Search for the cell housing the specified text and yield its [X, Y] center coordinate. 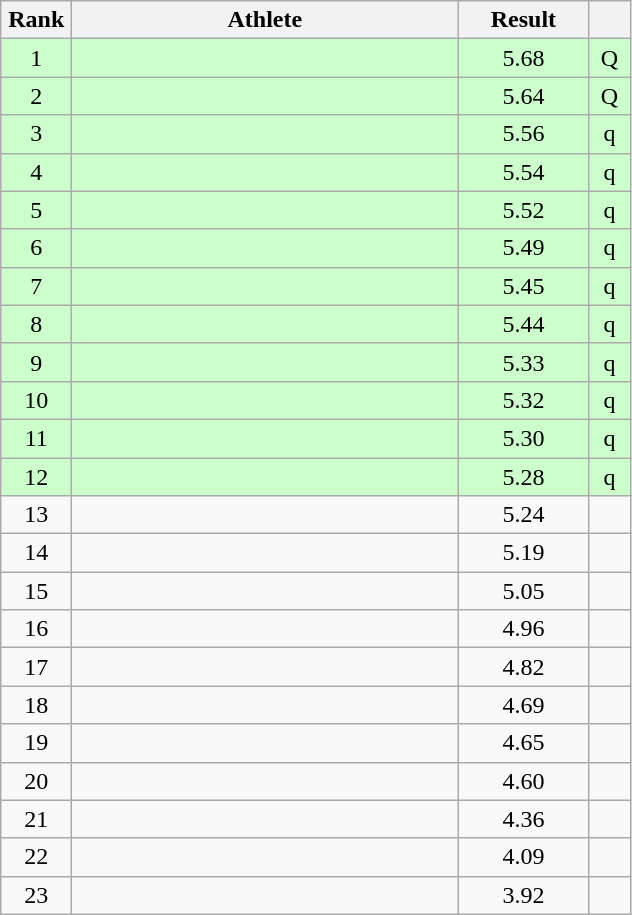
11 [36, 438]
3.92 [524, 895]
5.54 [524, 172]
5.52 [524, 210]
12 [36, 477]
5.32 [524, 400]
4.36 [524, 819]
10 [36, 400]
14 [36, 553]
5.05 [524, 591]
9 [36, 362]
4.09 [524, 857]
4.65 [524, 743]
1 [36, 58]
Rank [36, 20]
5.30 [524, 438]
5.64 [524, 96]
5.45 [524, 286]
4 [36, 172]
8 [36, 324]
15 [36, 591]
7 [36, 286]
Result [524, 20]
6 [36, 248]
21 [36, 819]
5.24 [524, 515]
5.49 [524, 248]
2 [36, 96]
3 [36, 134]
5.56 [524, 134]
16 [36, 629]
5.33 [524, 362]
5 [36, 210]
19 [36, 743]
23 [36, 895]
20 [36, 781]
5.68 [524, 58]
5.44 [524, 324]
18 [36, 705]
5.19 [524, 553]
4.69 [524, 705]
5.28 [524, 477]
22 [36, 857]
Athlete [265, 20]
17 [36, 667]
4.82 [524, 667]
4.96 [524, 629]
4.60 [524, 781]
13 [36, 515]
